Pinpoint the cell where the given text exists, returning its [X, Y] midpoint coordinate. 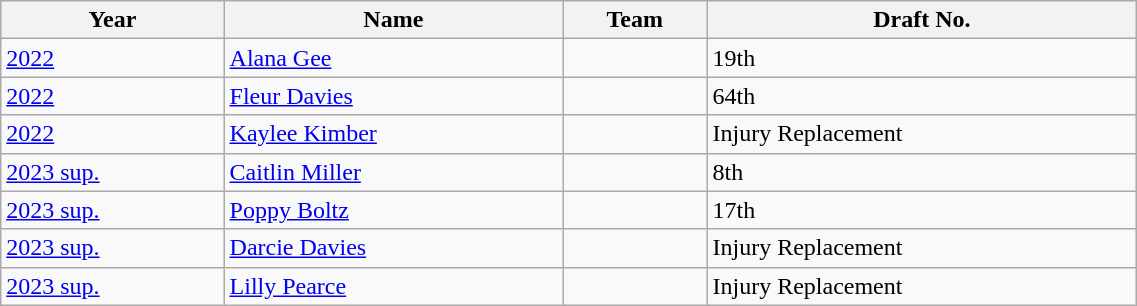
Year [112, 20]
Team [635, 20]
Draft No. [922, 20]
Name [394, 20]
17th [922, 210]
Darcie Davies [394, 248]
Poppy Boltz [394, 210]
Alana Gee [394, 58]
8th [922, 172]
64th [922, 96]
Lilly Pearce [394, 286]
19th [922, 58]
Fleur Davies [394, 96]
Caitlin Miller [394, 172]
Kaylee Kimber [394, 134]
